Output the (x, y) coordinate of the center of the cell containing the given text.  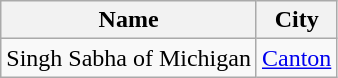
Canton (296, 58)
Name (129, 20)
Singh Sabha of Michigan (129, 58)
City (296, 20)
